Find where the given text appears and provide that cell's center as [x, y] coordinate. 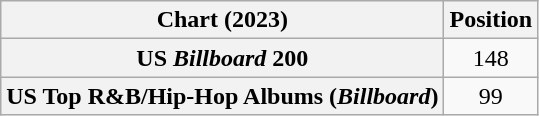
148 [491, 58]
Position [491, 20]
US Top R&B/Hip-Hop Albums (Billboard) [222, 96]
US Billboard 200 [222, 58]
99 [491, 96]
Chart (2023) [222, 20]
